Return the (x, y) coordinate for the center point of the cell that contains the specified text.  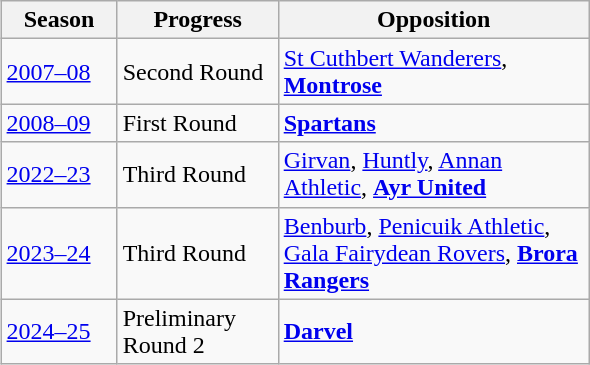
2008–09 (59, 123)
Benburb, Penicuik Athletic, Gala Fairydean Rovers, Brora Rangers (434, 253)
St Cuthbert Wanderers, Montrose (434, 72)
2022–23 (59, 174)
First Round (198, 123)
2024–25 (59, 332)
2007–08 (59, 72)
2023–24 (59, 253)
Second Round (198, 72)
Spartans (434, 123)
Girvan, Huntly, Annan Athletic, Ayr United (434, 174)
Opposition (434, 20)
Darvel (434, 332)
Preliminary Round 2 (198, 332)
Progress (198, 20)
Season (59, 20)
